Detect which cell encompasses the target text, then output its [x, y] center coordinate. 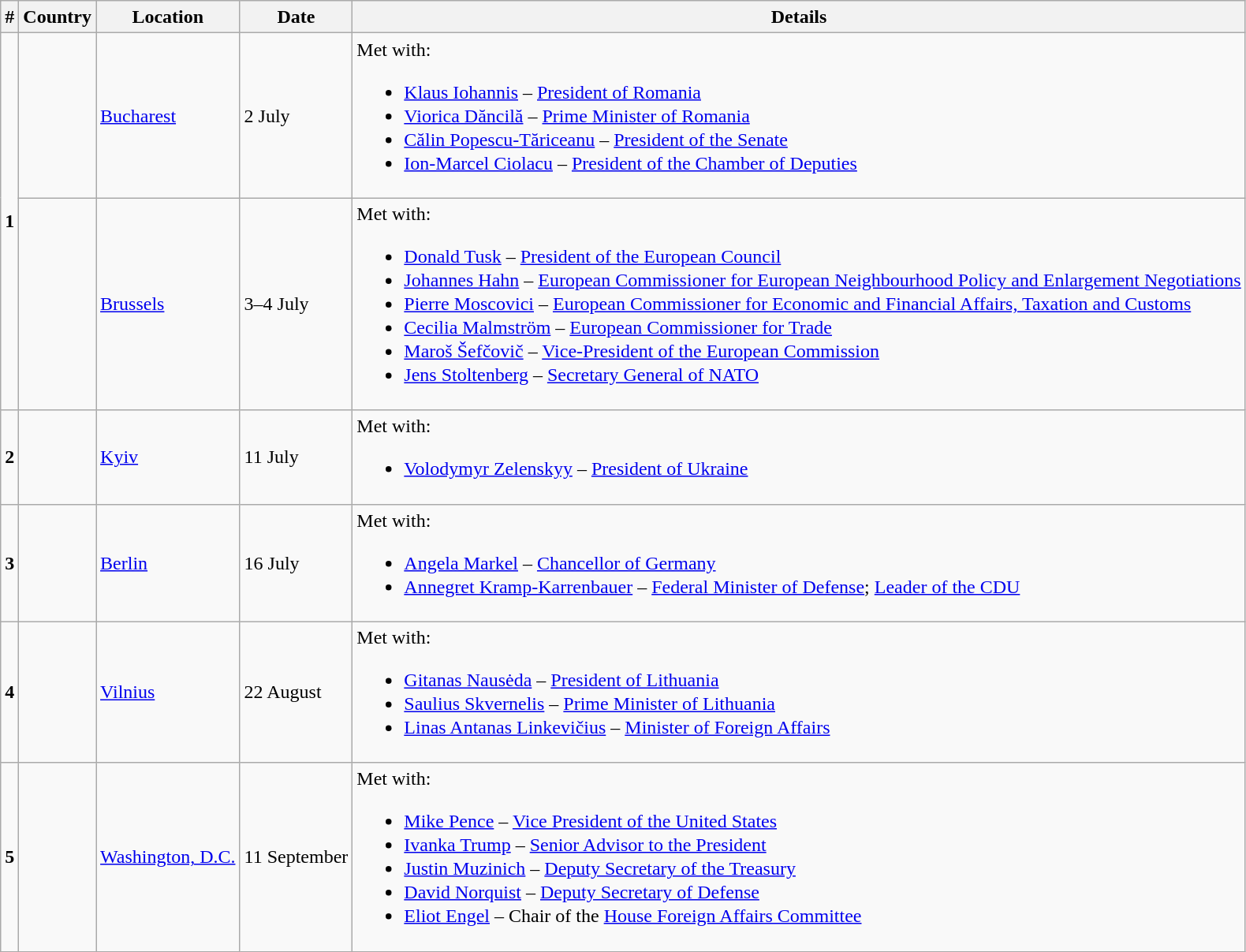
5 [9, 857]
2 July [297, 115]
11 September [297, 857]
Brussels [168, 304]
1 [9, 222]
3 [9, 563]
Washington, D.C. [168, 857]
Berlin [168, 563]
2 [9, 457]
Details [799, 17]
Country [58, 17]
11 July [297, 457]
Met with:Angela Markel – Chancellor of GermanyAnnegret Kramp-Karrenbauer – Federal Minister of Defense; Leader of the CDU [799, 563]
Vilnius [168, 693]
3–4 July [297, 304]
# [9, 17]
Location [168, 17]
4 [9, 693]
22 August [297, 693]
Met with:Volodymyr Zelenskyy – President of Ukraine [799, 457]
16 July [297, 563]
Kyiv [168, 457]
Bucharest [168, 115]
Date [297, 17]
